Locate the cell with the specified text and output its (x, y) center coordinate. 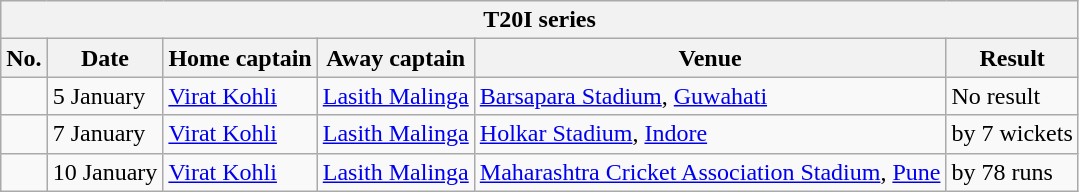
by 78 runs (1012, 172)
Maharashtra Cricket Association Stadium, Pune (710, 172)
by 7 wickets (1012, 134)
No result (1012, 96)
Venue (710, 58)
Home captain (240, 58)
No. (24, 58)
Holkar Stadium, Indore (710, 134)
10 January (105, 172)
Result (1012, 58)
7 January (105, 134)
Barsapara Stadium, Guwahati (710, 96)
T20I series (540, 20)
5 January (105, 96)
Away captain (396, 58)
Date (105, 58)
